Search for the cell housing the specified text and yield its [X, Y] center coordinate. 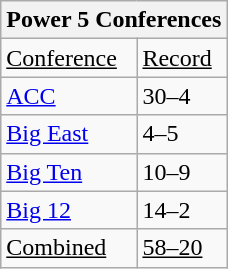
Record [182, 58]
Conference [69, 58]
58–20 [182, 248]
4–5 [182, 134]
ACC [69, 96]
14–2 [182, 210]
Big 12 [69, 210]
10–9 [182, 172]
Big East [69, 134]
Big Ten [69, 172]
Power 5 Conferences [114, 20]
30–4 [182, 96]
Combined [69, 248]
